Search for the cell housing the specified text and yield its [X, Y] center coordinate. 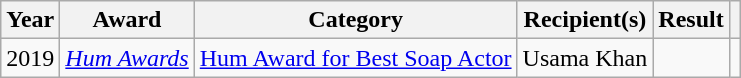
Hum Award for Best Soap Actor [356, 58]
2019 [30, 58]
Recipient(s) [585, 20]
Result [691, 20]
Category [356, 20]
Hum Awards [127, 58]
Year [30, 20]
Award [127, 20]
Usama Khan [585, 58]
